Return the [x, y] coordinate for the center point of the cell that contains the specified text.  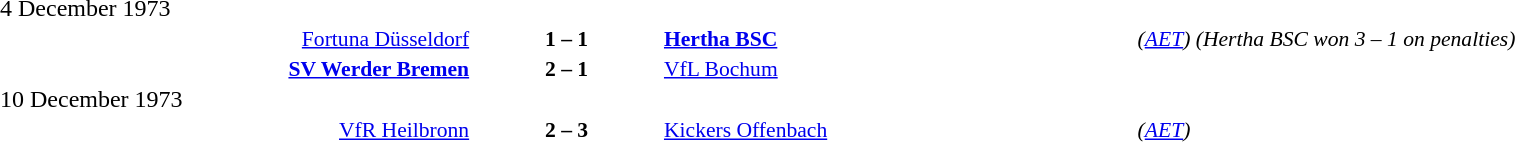
Hertha BSC [898, 38]
VfL Bochum [898, 68]
1 – 1 [566, 38]
2 – 1 [566, 68]
